Provide the [X, Y] coordinate of the cell's center where the given text is located.  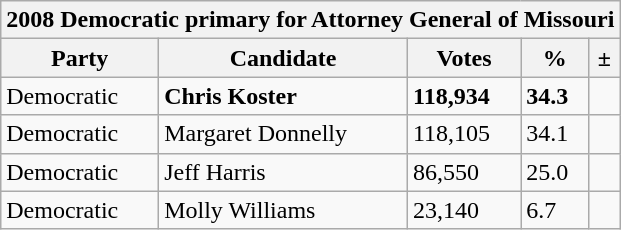
118,934 [464, 96]
Candidate [284, 58]
% [555, 58]
25.0 [555, 172]
86,550 [464, 172]
Margaret Donnelly [284, 134]
34.3 [555, 96]
Chris Koster [284, 96]
34.1 [555, 134]
Votes [464, 58]
Molly Williams [284, 210]
6.7 [555, 210]
± [604, 58]
23,140 [464, 210]
2008 Democratic primary for Attorney General of Missouri [310, 20]
Party [80, 58]
Jeff Harris [284, 172]
118,105 [464, 134]
